Provide the (x, y) coordinate of the cell's center where the given text is located.  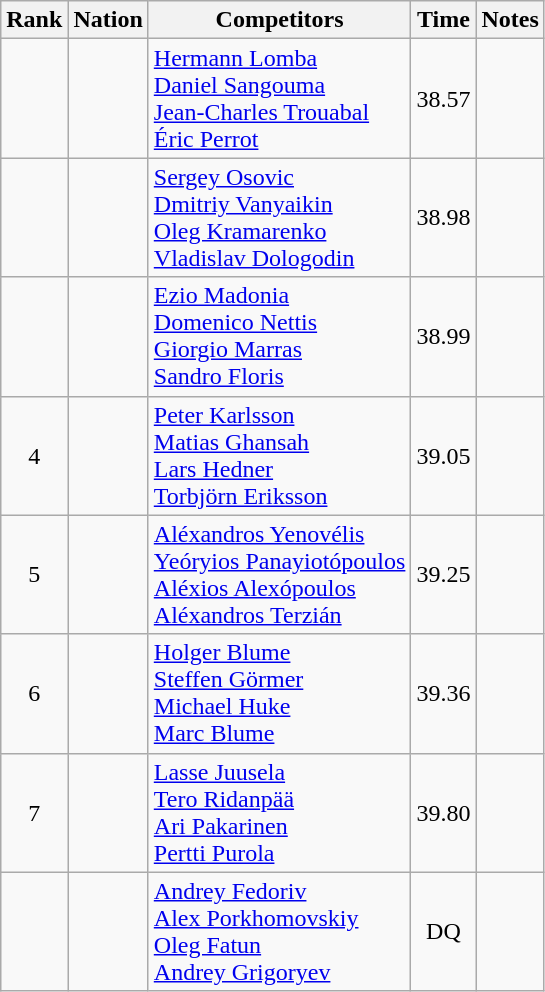
DQ (444, 932)
Hermann LombaDaniel SangoumaJean-Charles TrouabalÉric Perrot (280, 98)
5 (34, 574)
7 (34, 812)
38.57 (444, 98)
38.98 (444, 218)
39.80 (444, 812)
Andrey FedorivAlex PorkhomovskiyOleg FatunAndrey Grigoryev (280, 932)
39.05 (444, 456)
Notes (510, 20)
38.99 (444, 336)
Aléxandros YenovélisYeóryios PanayiotópoulosAléxios AlexópoulosAléxandros Terzián (280, 574)
4 (34, 456)
6 (34, 694)
Competitors (280, 20)
39.25 (444, 574)
Ezio MadoniaDomenico NettisGiorgio MarrasSandro Floris (280, 336)
Nation (108, 20)
39.36 (444, 694)
Lasse JuuselaTero RidanpääAri PakarinenPertti Purola (280, 812)
Sergey OsovicDmitriy VanyaikinOleg KramarenkoVladislav Dologodin (280, 218)
Time (444, 20)
Peter KarlssonMatias GhansahLars HednerTorbjörn Eriksson (280, 456)
Rank (34, 20)
Holger BlumeSteffen GörmerMichael HukeMarc Blume (280, 694)
